Find where the given text appears and provide that cell's center as (x, y) coordinate. 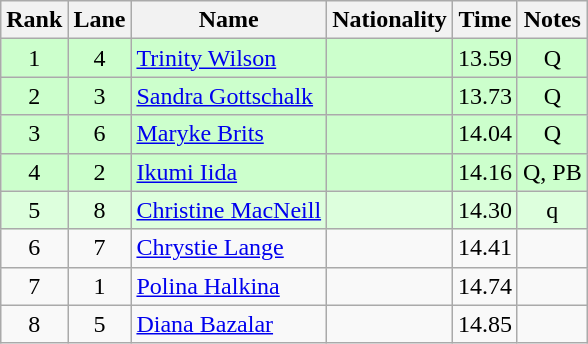
Diana Bazalar (229, 324)
Christine MacNeill (229, 210)
14.16 (484, 172)
Time (484, 20)
Polina Halkina (229, 286)
Maryke Brits (229, 134)
Name (229, 20)
Lane (100, 20)
q (552, 210)
13.59 (484, 58)
Sandra Gottschalk (229, 96)
Q, PB (552, 172)
14.30 (484, 210)
Nationality (390, 20)
13.73 (484, 96)
Ikumi Iida (229, 172)
Notes (552, 20)
14.85 (484, 324)
14.41 (484, 248)
14.04 (484, 134)
Chrystie Lange (229, 248)
Trinity Wilson (229, 58)
Rank (34, 20)
14.74 (484, 286)
